Return the [X, Y] coordinate for the center point of the cell that contains the specified text.  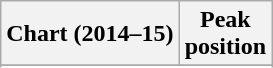
Chart (2014–15) [90, 34]
Peakposition [225, 34]
